Output the (X, Y) coordinate of the center of the cell containing the given text.  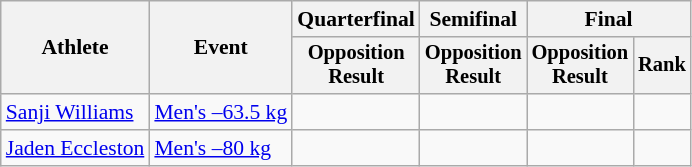
Final (609, 19)
Men's –63.5 kg (220, 112)
Quarterfinal (356, 19)
Men's –80 kg (220, 148)
Athlete (76, 48)
Jaden Eccleston (76, 148)
Event (220, 48)
Semifinal (474, 19)
Rank (662, 66)
Sanji Williams (76, 112)
